Find where the given text appears and provide that cell's center as [x, y] coordinate. 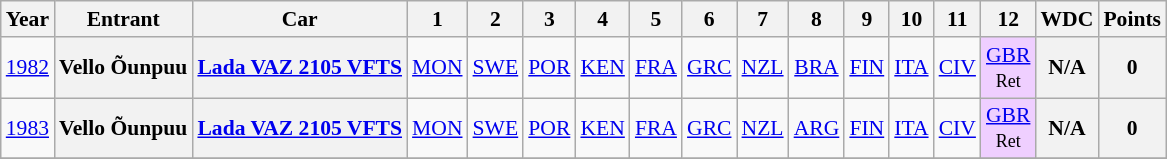
3 [549, 19]
WDC [1066, 19]
1983 [28, 128]
Points [1132, 19]
Entrant [123, 19]
2 [496, 19]
BRA [817, 68]
11 [958, 19]
1 [438, 19]
5 [656, 19]
6 [710, 19]
Year [28, 19]
4 [602, 19]
Car [300, 19]
10 [911, 19]
12 [1008, 19]
9 [866, 19]
7 [763, 19]
1982 [28, 68]
ARG [817, 128]
8 [817, 19]
